Pinpoint the cell where the given text exists, returning its (x, y) midpoint coordinate. 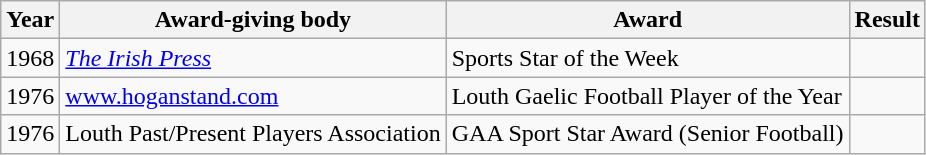
GAA Sport Star Award (Senior Football) (648, 134)
Year (30, 20)
Award (648, 20)
Result (887, 20)
Sports Star of the Week (648, 58)
Award-giving body (253, 20)
Louth Past/Present Players Association (253, 134)
Louth Gaelic Football Player of the Year (648, 96)
1968 (30, 58)
The Irish Press (253, 58)
www.hoganstand.com (253, 96)
